Return [x, y] of the center of cell containing provided text 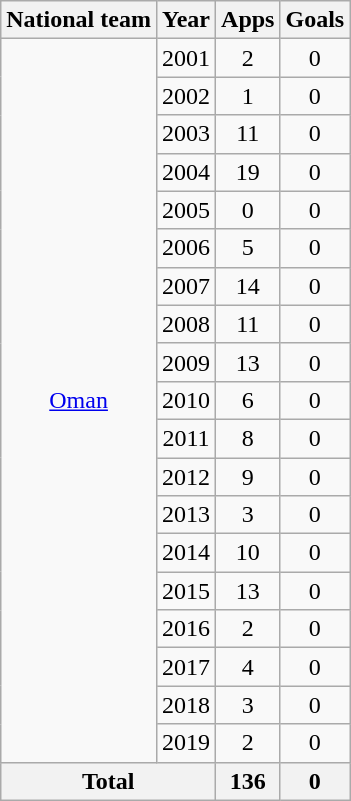
2008 [186, 324]
2010 [186, 400]
2019 [186, 743]
5 [248, 248]
2015 [186, 591]
2009 [186, 362]
2013 [186, 515]
2017 [186, 667]
2012 [186, 477]
Year [186, 20]
10 [248, 553]
136 [248, 781]
2003 [186, 134]
4 [248, 667]
2014 [186, 553]
National team [79, 20]
14 [248, 286]
2011 [186, 438]
2018 [186, 705]
6 [248, 400]
Apps [248, 20]
2002 [186, 96]
Goals [315, 20]
Total [108, 781]
8 [248, 438]
1 [248, 96]
2001 [186, 58]
2007 [186, 286]
9 [248, 477]
2016 [186, 629]
Oman [79, 400]
2006 [186, 248]
2004 [186, 172]
2005 [186, 210]
19 [248, 172]
